Locate the cell with the specified text and output its [X, Y] center coordinate. 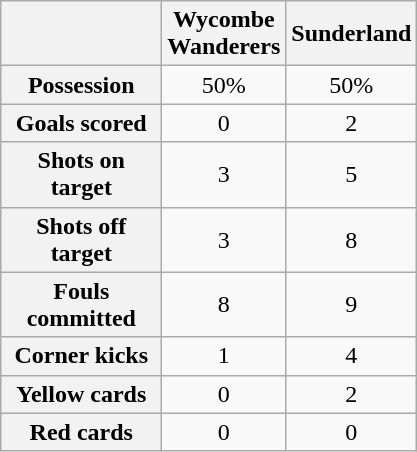
1 [224, 356]
Sunderland [352, 34]
Possession [82, 85]
5 [352, 174]
Yellow cards [82, 394]
Shots on target [82, 174]
4 [352, 356]
Wycombe Wanderers [224, 34]
Fouls committed [82, 304]
Shots off target [82, 240]
9 [352, 304]
Red cards [82, 432]
Corner kicks [82, 356]
Goals scored [82, 123]
